For the text-containing cell, return its midpoint in (X, Y) coordinate format. 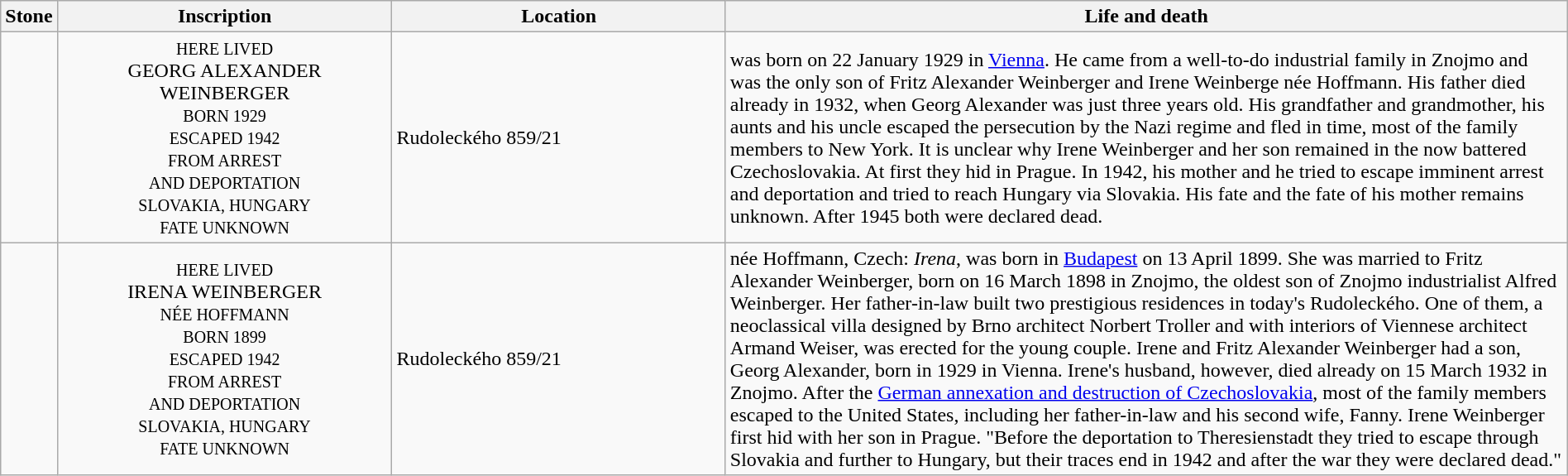
Life and death (1146, 17)
HERE LIVEDIRENA WEINBERGERNÉE HOFFMANNBORN 1899ESCAPED 1942FROM ARRESTAND DEPORTATIONSLOVAKIA, HUNGARYFATE UNKNOWN (225, 359)
Location (559, 17)
Inscription (225, 17)
HERE LIVEDGEORG ALEXANDERWEINBERGERBORN 1929ESCAPED 1942FROM ARRESTAND DEPORTATIONSLOVAKIA, HUNGARYFATE UNKNOWN (225, 137)
Stone (29, 17)
